Output the (X, Y) coordinate of the center of the cell containing the given text.  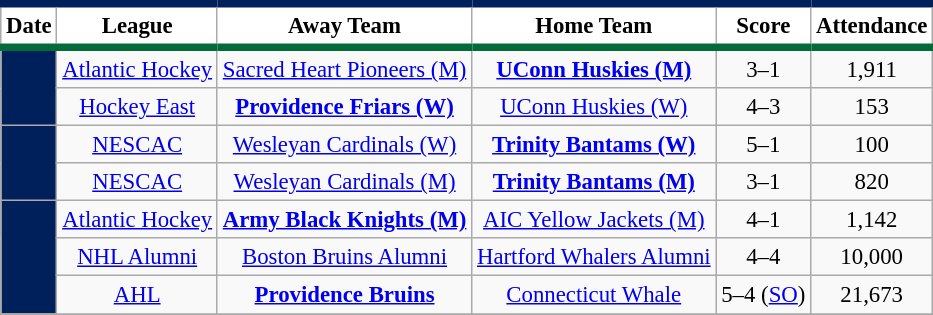
League (138, 26)
1,911 (872, 68)
4–1 (764, 220)
100 (872, 145)
Home Team (594, 26)
UConn Huskies (W) (594, 107)
21,673 (872, 295)
Boston Bruins Alumni (344, 257)
Providence Friars (W) (344, 107)
1,142 (872, 220)
Connecticut Whale (594, 295)
AHL (138, 295)
Providence Bruins (344, 295)
Away Team (344, 26)
5–4 (SO) (764, 295)
Score (764, 26)
Trinity Bantams (M) (594, 182)
NHL Alumni (138, 257)
Hartford Whalers Alumni (594, 257)
UConn Huskies (M) (594, 68)
820 (872, 182)
Hockey East (138, 107)
153 (872, 107)
4–3 (764, 107)
4–4 (764, 257)
Trinity Bantams (W) (594, 145)
AIC Yellow Jackets (M) (594, 220)
Army Black Knights (M) (344, 220)
10,000 (872, 257)
Wesleyan Cardinals (M) (344, 182)
Sacred Heart Pioneers (M) (344, 68)
5–1 (764, 145)
Date (29, 26)
Wesleyan Cardinals (W) (344, 145)
Attendance (872, 26)
